Output the [X, Y] coordinate of the center of the cell containing the given text.  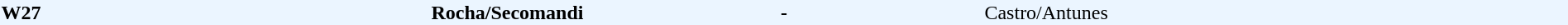
- [784, 12]
W27 [132, 12]
Rocha/Secomandi [425, 12]
Castro/Antunes [1275, 12]
